Identify which cell holds the provided text, then report its (X, Y) central coordinate. 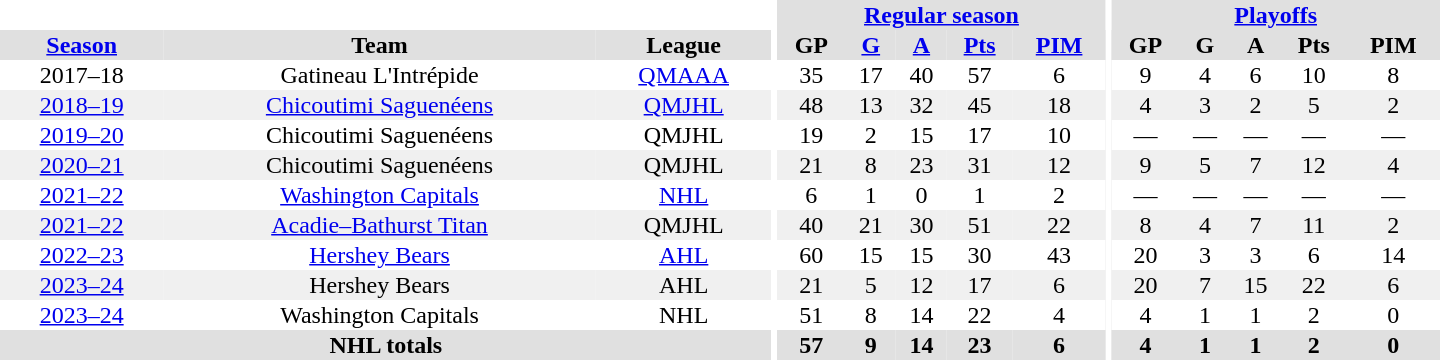
19 (811, 135)
2018–19 (82, 105)
Playoffs (1276, 15)
Gatineau L'Intrépide (379, 75)
NHL totals (386, 345)
48 (811, 105)
Acadie–Bathurst Titan (379, 225)
League (684, 45)
32 (922, 105)
35 (811, 75)
2019–20 (82, 135)
13 (870, 105)
11 (1314, 225)
43 (1058, 255)
18 (1058, 105)
2020–21 (82, 165)
31 (980, 165)
2017–18 (82, 75)
45 (980, 105)
2022–23 (82, 255)
Team (379, 45)
60 (811, 255)
Regular season (941, 15)
Season (82, 45)
QMAAA (684, 75)
